Return the (x, y) coordinate for the center point of the cell that contains the specified text.  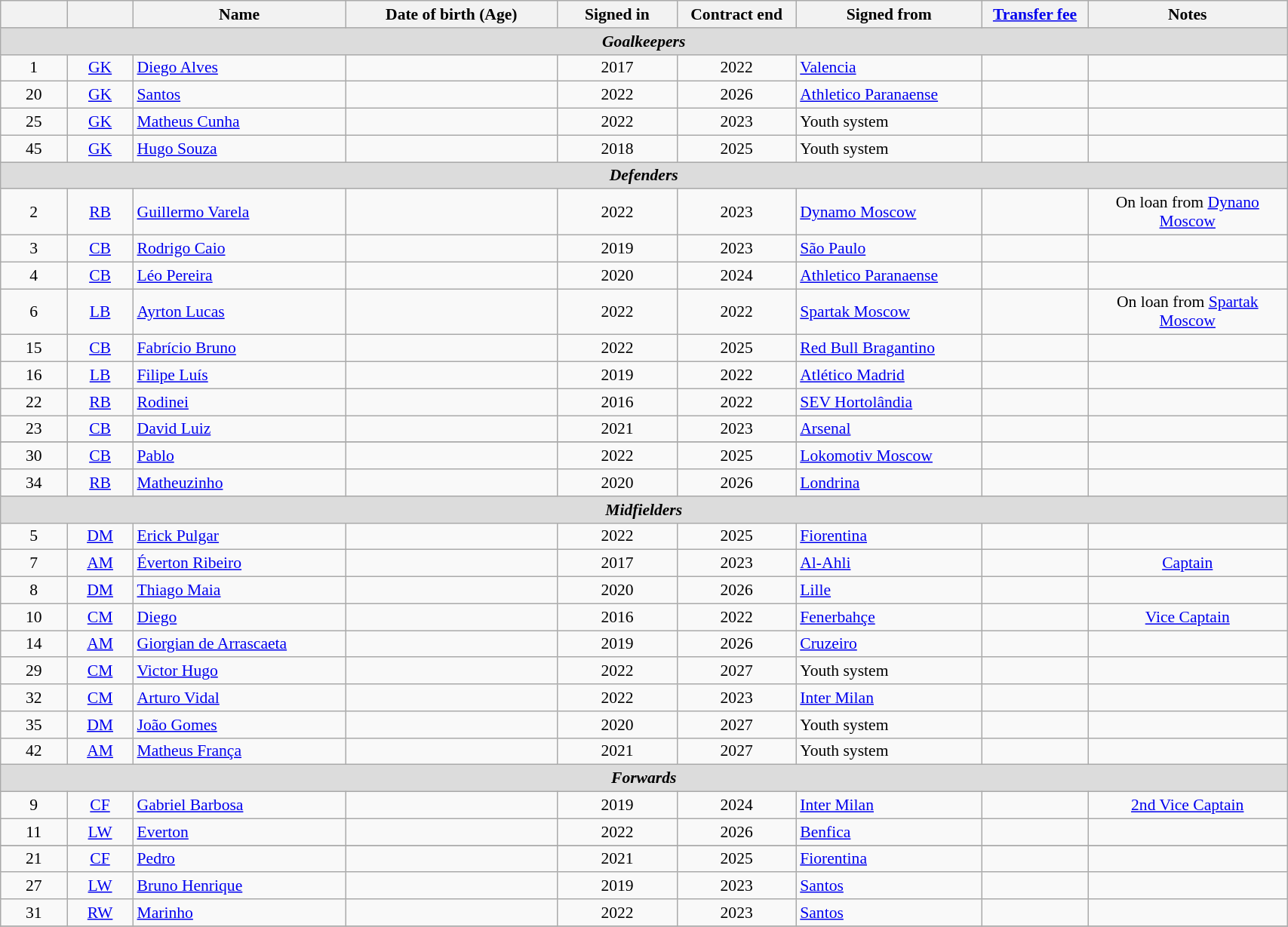
Diego (238, 617)
Vice Captain (1188, 617)
Lokomotiv Moscow (889, 456)
Spartak Moscow (889, 312)
Pablo (238, 456)
Bruno Henrique (238, 886)
7 (34, 563)
Midfielders (644, 510)
Name (238, 14)
Dynamo Moscow (889, 213)
Arsenal (889, 429)
RW (100, 913)
Valencia (889, 68)
16 (34, 376)
2 (34, 213)
Rodrigo Caio (238, 249)
15 (34, 348)
32 (34, 698)
21 (34, 859)
25 (34, 122)
Léo Pereira (238, 275)
42 (34, 751)
SEV Hortolândia (889, 402)
Benfica (889, 832)
1 (34, 68)
Transfer fee (1035, 14)
Defenders (644, 176)
São Paulo (889, 249)
4 (34, 275)
Éverton Ribeiro (238, 563)
45 (34, 149)
9 (34, 806)
On loan from Spartak Moscow (1188, 312)
David Luiz (238, 429)
Gabriel Barbosa (238, 806)
23 (34, 429)
5 (34, 536)
Pedro (238, 859)
On loan from Dynano Moscow (1188, 213)
Giorgian de Arrascaeta (238, 644)
Guillermo Varela (238, 213)
Erick Pulgar (238, 536)
Signed from (889, 14)
2018 (617, 149)
Matheuzinho (238, 483)
Filipe Luís (238, 376)
Cruzeiro (889, 644)
3 (34, 249)
Fenerbahçe (889, 617)
Contract end (736, 14)
30 (34, 456)
Marinho (238, 913)
Signed in (617, 14)
22 (34, 402)
Ayrton Lucas (238, 312)
Atlético Madrid (889, 376)
14 (34, 644)
Londrina (889, 483)
Al-Ahli (889, 563)
Captain (1188, 563)
Fabrício Bruno (238, 348)
Thiago Maia (238, 591)
Everton (238, 832)
Arturo Vidal (238, 698)
27 (34, 886)
8 (34, 591)
Diego Alves (238, 68)
2nd Vice Captain (1188, 806)
35 (34, 725)
29 (34, 671)
Victor Hugo (238, 671)
11 (34, 832)
Matheus França (238, 751)
Hugo Souza (238, 149)
João Gomes (238, 725)
34 (34, 483)
Lille (889, 591)
20 (34, 95)
Date of birth (Age) (451, 14)
Goalkeepers (644, 41)
Forwards (644, 778)
6 (34, 312)
Rodinei (238, 402)
Notes (1188, 14)
10 (34, 617)
Matheus Cunha (238, 122)
31 (34, 913)
Red Bull Bragantino (889, 348)
